Extract the (X, Y) coordinate from the center of the cell holding the provided text.  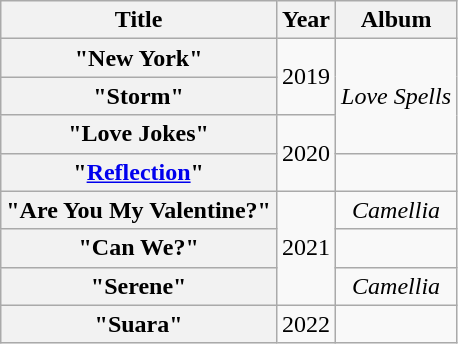
Album (396, 20)
2022 (306, 324)
"Storm" (139, 96)
Year (306, 20)
Love Spells (396, 96)
"Serene" (139, 286)
"Love Jokes" (139, 134)
2019 (306, 77)
"Are You My Valentine?" (139, 210)
Title (139, 20)
"Can We?" (139, 248)
"New York" (139, 58)
2020 (306, 153)
2021 (306, 248)
"Suara" (139, 324)
"Reflection" (139, 172)
